Return [X, Y] of the center of cell containing provided text 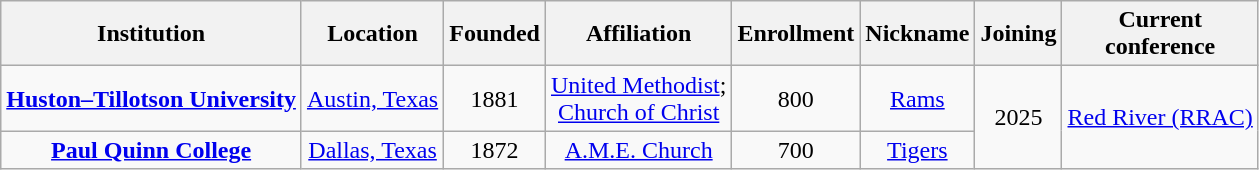
Rams [918, 98]
1872 [495, 150]
700 [796, 150]
Location [372, 34]
United Methodist;Church of Christ [638, 98]
Affiliation [638, 34]
A.M.E. Church [638, 150]
Austin, Texas [372, 98]
2025 [1018, 118]
Dallas, Texas [372, 150]
Huston–Tillotson University [152, 98]
Currentconference [1160, 34]
Red River (RRAC) [1160, 118]
Tigers [918, 150]
800 [796, 98]
Joining [1018, 34]
Enrollment [796, 34]
Paul Quinn College [152, 150]
1881 [495, 98]
Nickname [918, 34]
Founded [495, 34]
Institution [152, 34]
